Capture the cell that displays the provided text and extract its (x, y) central coordinate. 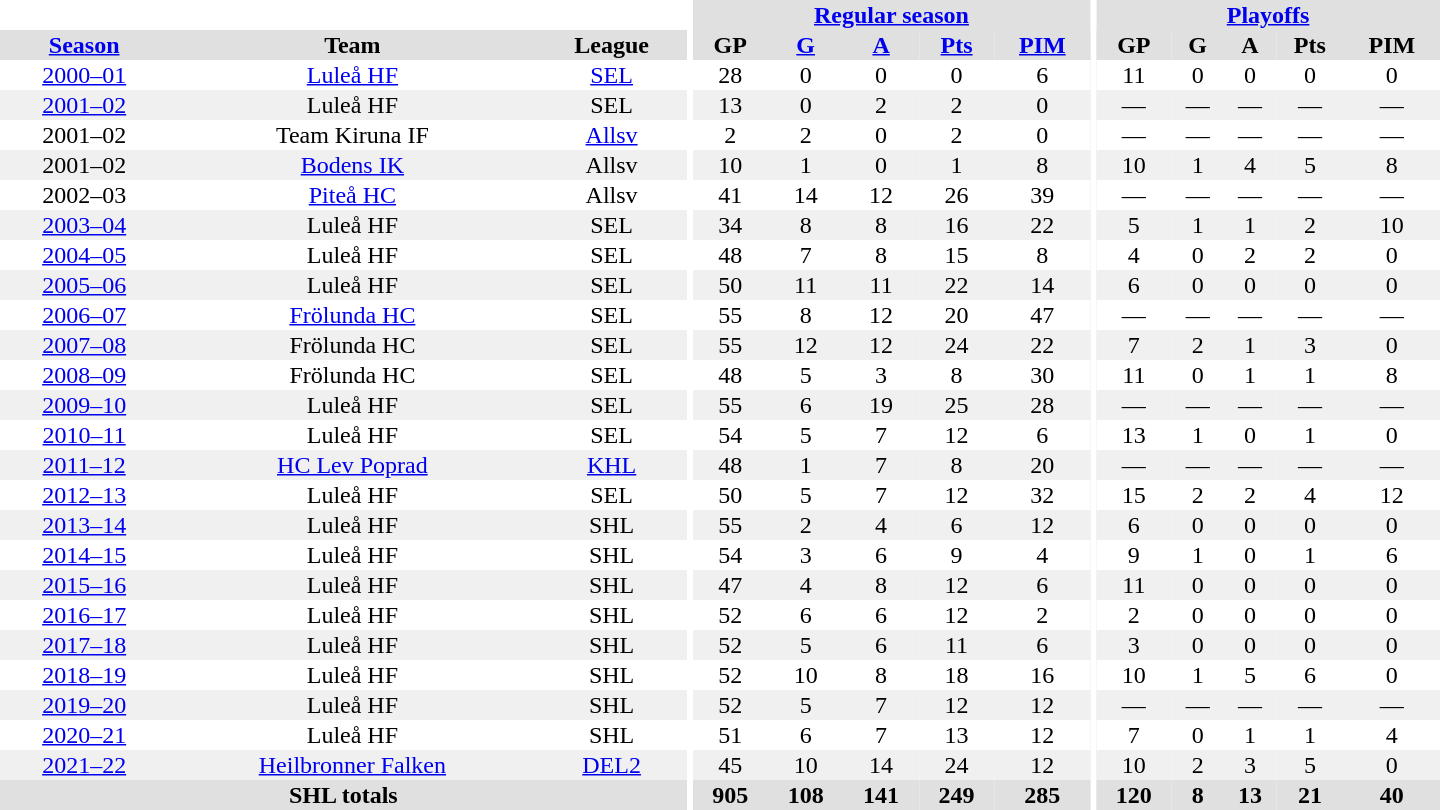
141 (880, 795)
Season (84, 45)
Heilbronner Falken (352, 765)
2006–07 (84, 315)
39 (1042, 195)
2019–20 (84, 705)
DEL2 (611, 765)
2005–06 (84, 285)
2015–16 (84, 585)
Piteå HC (352, 195)
2002–03 (84, 195)
40 (1392, 795)
2013–14 (84, 525)
2021–22 (84, 765)
Regular season (892, 15)
Team Kiruna IF (352, 135)
2014–15 (84, 555)
25 (956, 405)
30 (1042, 375)
2012–13 (84, 495)
2003–04 (84, 225)
2011–12 (84, 465)
SHL totals (344, 795)
2010–11 (84, 435)
Team (352, 45)
2009–10 (84, 405)
2018–19 (84, 675)
51 (730, 735)
2000–01 (84, 75)
2017–18 (84, 645)
HC Lev Poprad (352, 465)
285 (1042, 795)
2008–09 (84, 375)
League (611, 45)
19 (880, 405)
18 (956, 675)
2016–17 (84, 615)
2004–05 (84, 255)
45 (730, 765)
Bodens IK (352, 165)
2020–21 (84, 735)
Playoffs (1268, 15)
21 (1310, 795)
108 (806, 795)
26 (956, 195)
KHL (611, 465)
41 (730, 195)
32 (1042, 495)
34 (730, 225)
2007–08 (84, 345)
905 (730, 795)
120 (1134, 795)
249 (956, 795)
